Return (X, Y) of the center of cell containing provided text 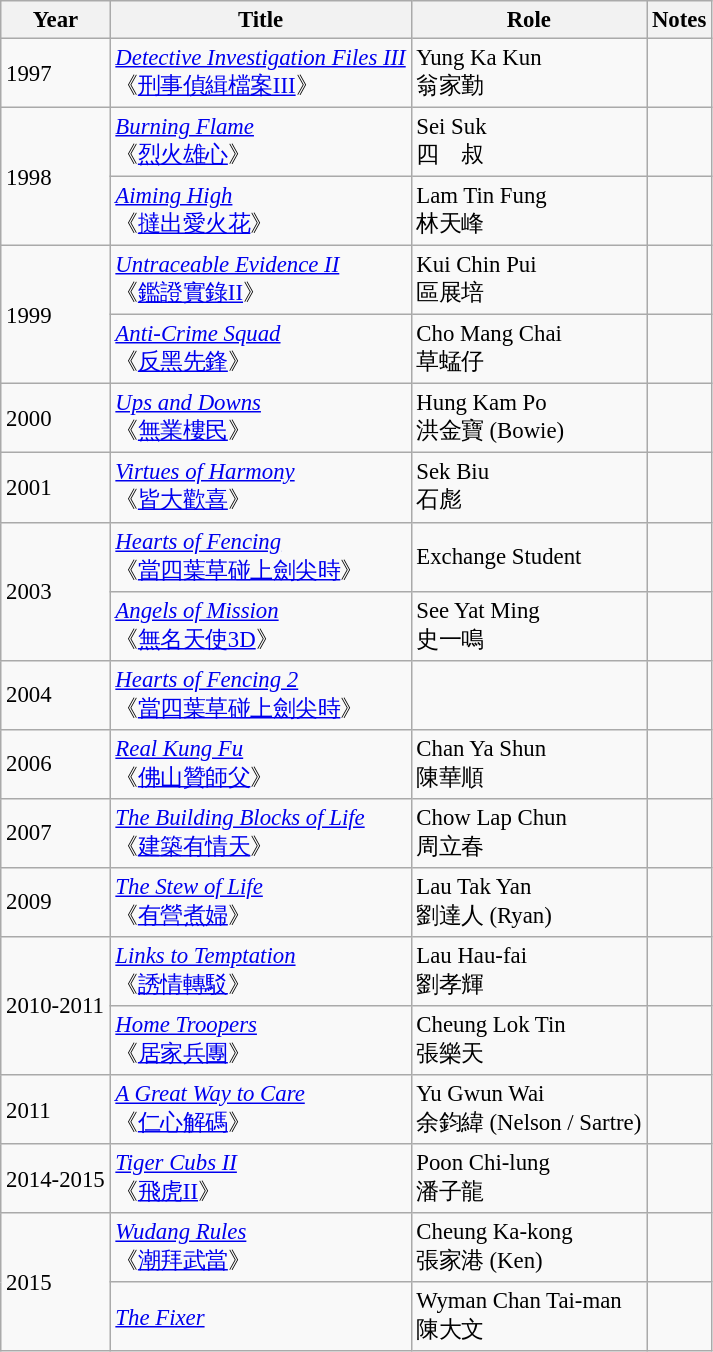
Wyman Chan Tai-man 陳大文 (529, 1316)
Poon Chi-lung 潘子龍 (529, 1178)
Untraceable Evidence II 《鑑證實錄II》 (260, 280)
Ups and Downs 《無業樓民》 (260, 418)
Sek Biu 石彪 (529, 488)
Chow Lap Chun 周立春 (529, 834)
Kui Chin Pui 區展培 (529, 280)
Cheung Lok Tin 張樂天 (529, 1040)
2006 (56, 764)
Chan Ya Shun 陳華順 (529, 764)
Lau Hau-fai 劉孝輝 (529, 972)
Angels of Mission 《無名天使3D》 (260, 626)
Links to Temptation 《誘情轉駁》 (260, 972)
Wudang Rules 《潮拜武當》 (260, 1248)
Cheung Ka-kong 張家港 (Ken) (529, 1248)
Sei Suk 四 叔 (529, 142)
Hearts of Fencing 2 《當四葉草碰上劍尖時》 (260, 694)
Lau Tak Yan 劉達人 (Ryan) (529, 902)
Yung Ka Kun 翁家勤 (529, 74)
1999 (56, 315)
Exchange Student (529, 556)
Hung Kam Po 洪金寶 (Bowie) (529, 418)
The Building Blocks of Life 《建築有情天》 (260, 834)
The Stew of Life 《有營煮婦》 (260, 902)
Aiming High 《撻出愛火花》 (260, 212)
Role (529, 20)
Notes (680, 20)
2000 (56, 418)
See Yat Ming 史一鳴 (529, 626)
2007 (56, 834)
Detective Investigation Files III 《刑事偵緝檔案III》 (260, 74)
2003 (56, 591)
Title (260, 20)
Cho Mang Chai 草蜢仔 (529, 350)
2001 (56, 488)
Anti-Crime Squad 《反黑先鋒》 (260, 350)
The Fixer (260, 1316)
Tiger Cubs II 《飛虎II》 (260, 1178)
Real Kung Fu 《佛山贊師父》 (260, 764)
Home Troopers 《居家兵團》 (260, 1040)
2010-2011 (56, 1006)
Lam Tin Fung 林天峰 (529, 212)
Year (56, 20)
A Great Way to Care 《仁心解碼》 (260, 1110)
2011 (56, 1110)
2009 (56, 902)
Virtues of Harmony 《皆大歡喜》 (260, 488)
Yu Gwun Wai 余鈞緯 (Nelson / Sartre) (529, 1110)
2014-2015 (56, 1178)
Burning Flame 《烈火雄心》 (260, 142)
Hearts of Fencing 《當四葉草碰上劍尖時》 (260, 556)
2004 (56, 694)
1997 (56, 74)
1998 (56, 177)
2015 (56, 1282)
